Pinpoint the cell where the given text exists, returning its (X, Y) midpoint coordinate. 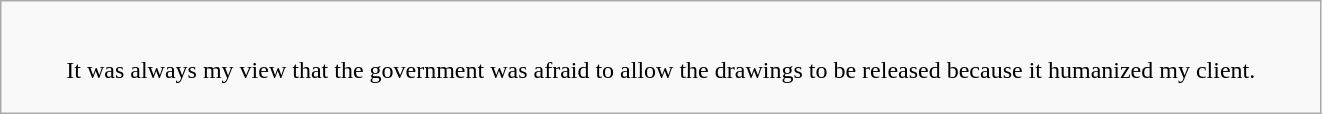
It was always my view that the government was afraid to allow the drawings to be released because it humanized my client. (661, 58)
